For the text-containing cell, return its midpoint in [x, y] coordinate format. 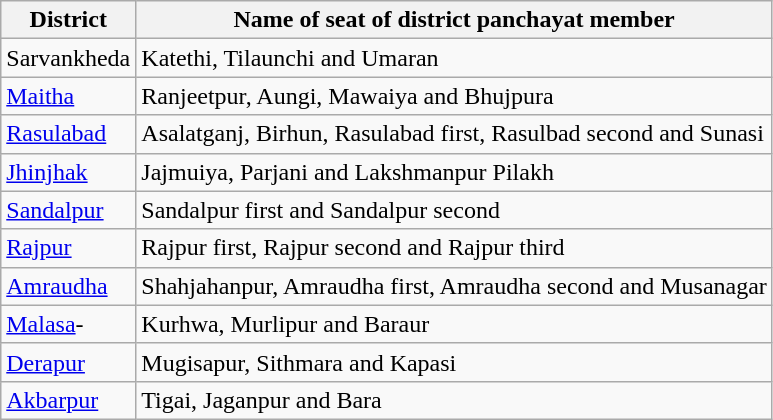
Sandalpur first and Sandalpur second [454, 210]
Kurhwa, Murlipur and Baraur [454, 324]
Katethi, Tilaunchi and Umaran [454, 58]
Ranjeetpur, Aungi, Mawaiya and Bhujpura [454, 96]
District [68, 20]
Amraudha [68, 286]
Shahjahanpur, Amraudha first, Amraudha second and Musanagar [454, 286]
Derapur [68, 362]
Rajpur first, Rajpur second and Rajpur third [454, 248]
Rasulabad [68, 134]
Mugisapur, Sithmara and Kapasi [454, 362]
Sandalpur [68, 210]
Rajpur [68, 248]
Asalatganj, Birhun, Rasulabad first, Rasulbad second and Sunasi [454, 134]
Maitha [68, 96]
Jhinjhak [68, 172]
Tigai, Jaganpur and Bara [454, 400]
Name of seat of district panchayat member [454, 20]
Jajmuiya, Parjani and Lakshmanpur Pilakh [454, 172]
Malasa- [68, 324]
Sarvankheda [68, 58]
Akbarpur [68, 400]
